Determine the [X, Y] coordinate at the center of the cell enclosing the given text.  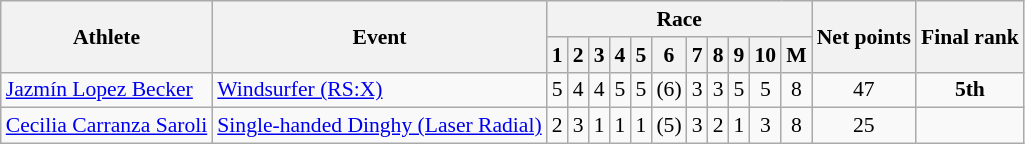
5th [970, 90]
6 [668, 55]
Cecilia Carranza Saroli [107, 126]
Event [379, 36]
Final rank [970, 36]
Race [680, 19]
(6) [668, 90]
M [796, 55]
7 [698, 55]
47 [864, 90]
25 [864, 126]
9 [740, 55]
Athlete [107, 36]
Jazmín Lopez Becker [107, 90]
10 [765, 55]
Windsurfer (RS:X) [379, 90]
(5) [668, 126]
Net points [864, 36]
Single-handed Dinghy (Laser Radial) [379, 126]
